Output the (X, Y) coordinate of the center of the cell containing the given text.  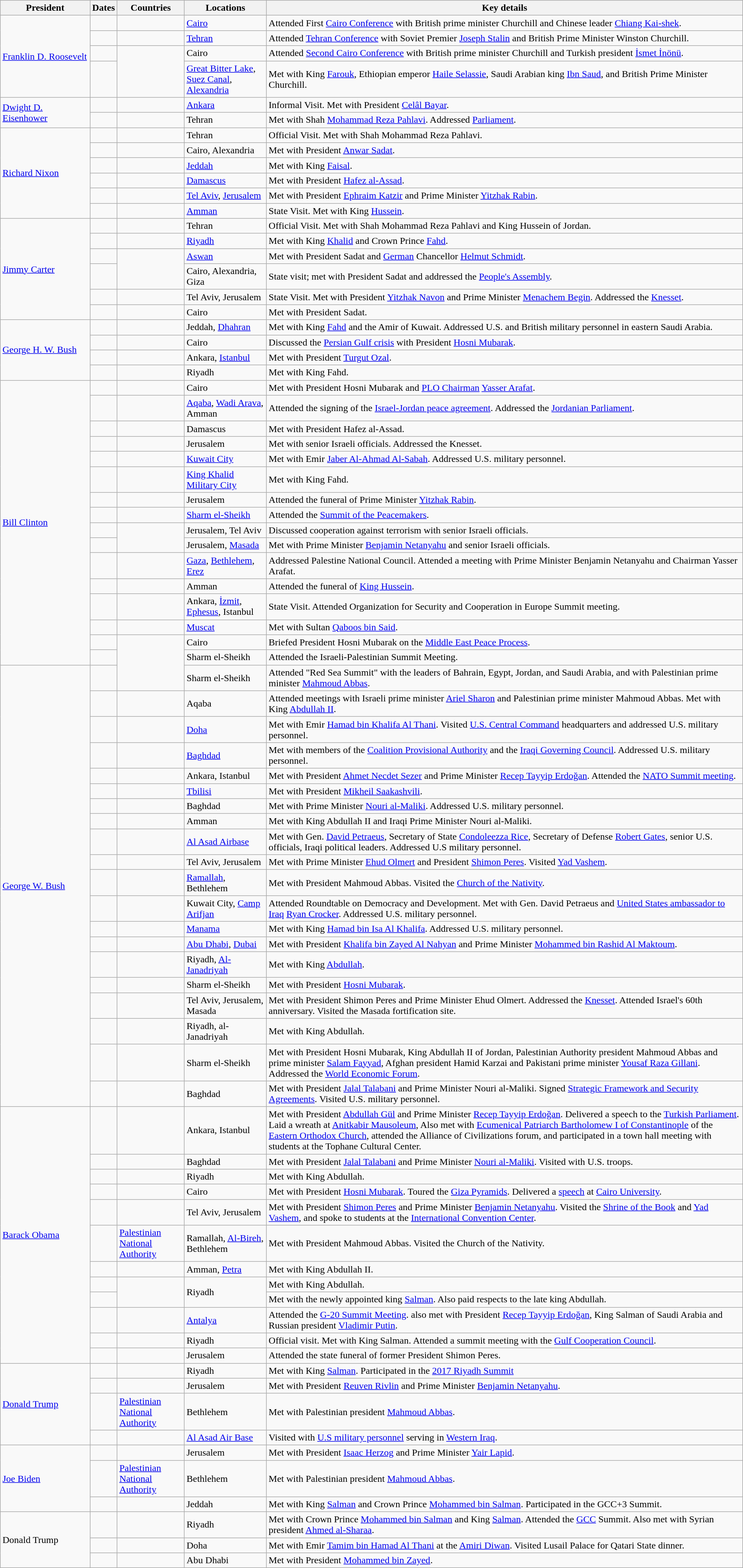
Attended "Red Sea Summit" with the leaders of Bahrain, Egypt, Jordan, and Saudi Arabia, and with Palestinian prime minister Mahmoud Abbas. (504, 678)
State visit; met with President Sadat and addressed the People's Assembly. (504, 276)
Locations (225, 8)
Jerusalem, Tel Aviv (225, 530)
Attended Second Cairo Conference with British prime minister Churchill and Turkish president İsmet İnönü. (504, 53)
Met with President Sadat and German Chancellor Helmut Schmidt. (504, 256)
Official visit. Met with King Salman. Attended a summit meeting with the Gulf Cooperation Council. (504, 1340)
Met with President Anwar Sadat. (504, 150)
Ankara, İzmit, Ephesus, Istanbul (225, 607)
Richard Nixon (45, 173)
Antalya (225, 1320)
Met with King Salman. Participated in the 2017 Riyadh Summit (504, 1371)
Met with Prime Minister Nouri al-Maliki. Addressed U.S. military personnel. (504, 806)
Informal Visit. Met with President Celâl Bayar. (504, 105)
Met with King Farouk, Ethiopian emperor Haile Selassie, Saudi Arabian king Ibn Saud, and British Prime Minister Churchill. (504, 79)
Attended the funeral of King Hussein. (504, 586)
Franklin D. Roosevelt (45, 56)
Met with Prime Minister Benjamin Netanyahu and senior Israeli officials. (504, 545)
Attended the G-20 Summit Meeting. also met with President Recep Tayyip Erdoğan, King Salman of Saudi Arabia and Russian president Vladimir Putin. (504, 1320)
Met with Crown Prince Mohammed bin Salman and King Salman. Attended the GCC Summit. Also met with Syrian president Ahmed al-Sharaa. (504, 1525)
Met with President Khalifa bin Zayed Al Nahyan and Prime Minister Mohammed bin Rashid Al Maktoum. (504, 944)
Met with President Hosni Mubarak. Toured the Giza Pyramids. Delivered a speech at Cairo University. (504, 1192)
Cairo, Alexandria, Giza (225, 276)
Met with Sultan Qaboos bin Said. (504, 627)
Aqaba, Wadi Arava, Amman (225, 408)
Cairo, Alexandria (225, 150)
Great Bitter Lake, Suez Canal, Alexandria (225, 79)
Manama (225, 929)
George W. Bush (45, 886)
Met with President Ahmet Necdet Sezer and Prime Minister Recep Tayyip Erdoğan. Attended the NATO Summit meeting. (504, 776)
Met with Emir Jaber Al-Ahmad Al-Sabah. Addressed U.S. military personnel. (504, 459)
Met with President Mikheil Saakashvili. (504, 791)
President (45, 8)
Met with King Hamad bin Isa Al Khalifa. Addressed U.S. military personnel. (504, 929)
Met with King Abdullah II and Iraqi Prime Minister Nouri al-Maliki. (504, 821)
Key details (504, 8)
Attended Tehran Conference with Soviet Premier Joseph Stalin and British Prime Minister Winston Churchill. (504, 38)
Gaza, Bethlehem, Erez (225, 566)
Met with Emir Hamad bin Khalifa Al Thani. Visited U.S. Central Command headquarters and addressed U.S. military personnel. (504, 729)
Met with senior Israeli officials. Addressed the Knesset. (504, 444)
Attended the signing of the Israel-Jordan peace agreement. Addressed the Jordanian Parliament. (504, 408)
Attended meetings with Israeli prime minister Ariel Sharon and Palestinian prime minister Mahmoud Abbas. Met with King Abdullah II. (504, 704)
Bill Clinton (45, 523)
Riyadh, Al-Janadriyah (225, 964)
Met with King Khalid and Crown Prince Fahd. (504, 241)
Jimmy Carter (45, 269)
Dwight D. Eisenhower (45, 112)
Visited with U.S military personnel serving in Western Iraq. (504, 1437)
Al Asad Air Base (225, 1437)
Met with President Hosni Mubarak. (504, 985)
Met with President Sadat. (504, 312)
Met with President Jalal Talabani and Prime Minister Nouri al-Maliki. Visited with U.S. troops. (504, 1162)
Met with King Faisal. (504, 165)
Amman, Petra (225, 1269)
Dates (104, 8)
Attended the state funeral of former President Shimon Peres. (504, 1356)
Abu Dhabi (225, 1560)
Met with President Hosni Mubarak and PLO Chairman Yasser Arafat. (504, 388)
Met with President Reuven Rivlin and Prime Minister Benjamin Netanyahu. (504, 1386)
Official Visit. Met with Shah Mohammad Reza Pahlavi. (504, 135)
King Khalid Military City (225, 479)
Tel Aviv, Jerusalem, Masada (225, 1006)
George H. W. Bush (45, 350)
Attended the Israeli-Palestinian Summit Meeting. (504, 657)
Joe Biden (45, 1478)
Al Asad Airbase (225, 842)
Ramallah, Bethlehem (225, 882)
Barack Obama (45, 1235)
Discussed the Persian Gulf crisis with President Hosni Mubarak. (504, 342)
Official Visit. Met with Shah Mohammad Reza Pahlavi and King Hussein of Jordan. (504, 226)
Met with members of the Coalition Provisional Authority and the Iraqi Governing Council. Addressed U.S. military personnel. (504, 755)
Jeddah, Dhahran (225, 327)
Aqaba (225, 704)
Aswan (225, 256)
Attended the funeral of Prime Minister Yitzhak Rabin. (504, 500)
Countries (151, 8)
Kuwait City (225, 459)
Jerusalem, Masada (225, 545)
Addressed Palestine National Council. Attended a meeting with Prime Minister Benjamin Netanyahu and Chairman Yasser Arafat. (504, 566)
Ramallah, Al-Bireh, Bethlehem (225, 1244)
Tbilisi (225, 791)
Met with King Abdullah II. (504, 1269)
Met with Emir Tamim bin Hamad Al Thani at the Amiri Diwan. Visited Lusail Palace for Qatari State dinner. (504, 1545)
Discussed cooperation against terrorism with senior Israeli officials. (504, 530)
State Visit. Met with King Hussein. (504, 211)
Met with President Isaac Herzog and Prime Minister Yair Lapid. (504, 1452)
Attended the Summit of the Peacemakers. (504, 515)
Met with King Fahd and the Amir of Kuwait. Addressed U.S. and British military personnel in eastern Saudi Arabia. (504, 327)
State Visit. Met with President Yitzhak Navon and Prime Minister Menachem Begin. Addressed the Knesset. (504, 297)
Riyadh, al-Janadriyah (225, 1031)
Briefed President Hosni Mubarak on the Middle East Peace Process. (504, 642)
State Visit. Attended Organization for Security and Cooperation in Europe Summit meeting. (504, 607)
Met with the newly appointed king Salman. Also paid respects to the late king Abdullah. (504, 1300)
Met with King Salman and Crown Prince Mohammed bin Salman. Participated in the GCC+3 Summit. (504, 1504)
Met with Prime Minister Ehud Olmert and President Shimon Peres. Visited Yad Vashem. (504, 862)
Met with President Turgut Ozal. (504, 357)
Ankara (225, 105)
Attended First Cairo Conference with British prime minister Churchill and Chinese leader Chiang Kai-shek. (504, 23)
Muscat (225, 627)
Abu Dhabi, Dubai (225, 944)
Kuwait City, Camp Arifjan (225, 909)
Met with President Ephraim Katzir and Prime Minister Yitzhak Rabin. (504, 195)
Met with Shah Mohammad Reza Pahlavi. Addressed Parliament. (504, 120)
Met with President Mohammed bin Zayed. (504, 1560)
